Provide the (x, y) coordinate of the cell's center where the given text is located.  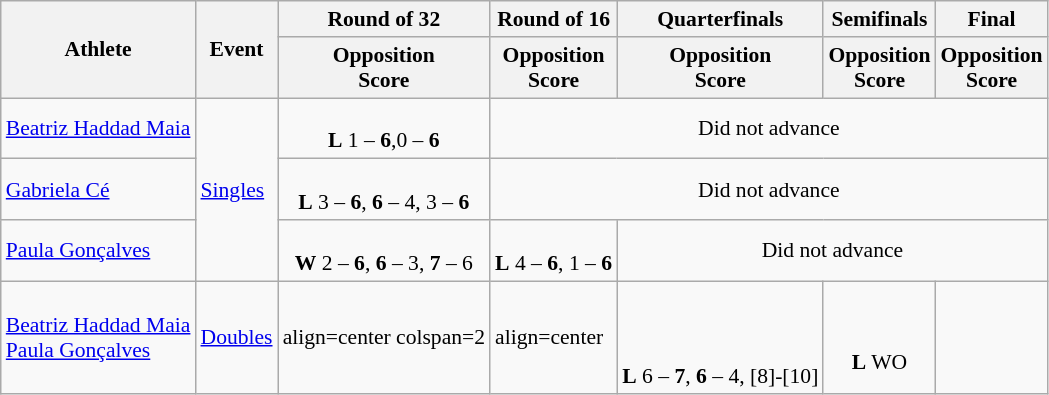
Round of 32 (384, 19)
L 1 – 6,0 – 6 (384, 128)
Final (992, 19)
Athlete (98, 50)
Semifinals (879, 19)
Event (236, 50)
align=center (554, 337)
L 4 – 6, 1 – 6 (554, 250)
L 6 – 7, 6 – 4, [8]-[10] (720, 337)
Beatriz Haddad MaiaPaula Gonçalves (98, 337)
Quarterfinals (720, 19)
Beatriz Haddad Maia (98, 128)
W 2 – 6, 6 – 3, 7 – 6 (384, 250)
align=center colspan=2 (384, 337)
Doubles (236, 337)
Paula Gonçalves (98, 250)
Singles (236, 190)
Gabriela Cé (98, 190)
L WO (879, 337)
Round of 16 (554, 19)
L 3 – 6, 6 – 4, 3 – 6 (384, 190)
